Identify which cell holds the provided text, then report its (X, Y) central coordinate. 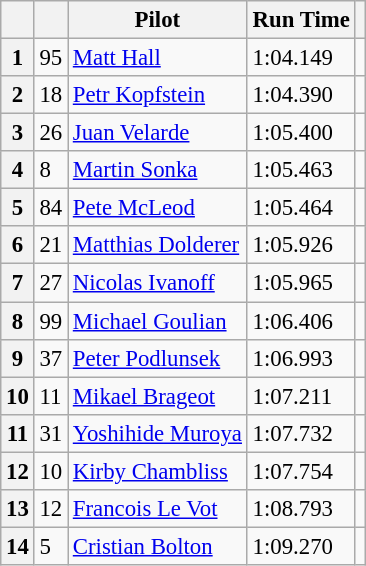
3 (18, 133)
99 (50, 321)
14 (18, 546)
Run Time (301, 20)
Kirby Chambliss (158, 471)
95 (50, 58)
Pete McLeod (158, 208)
9 (18, 358)
Matthias Dolderer (158, 245)
1:05.464 (301, 208)
1:05.463 (301, 170)
27 (50, 283)
37 (50, 358)
Michael Goulian (158, 321)
Pilot (158, 20)
Peter Podlunsek (158, 358)
1:07.732 (301, 433)
2 (18, 95)
Yoshihide Muroya (158, 433)
1:08.793 (301, 509)
1:06.993 (301, 358)
31 (50, 433)
1:09.270 (301, 546)
1:07.211 (301, 396)
7 (18, 283)
1:05.400 (301, 133)
1 (18, 58)
Cristian Bolton (158, 546)
1:06.406 (301, 321)
84 (50, 208)
Martin Sonka (158, 170)
4 (18, 170)
Francois Le Vot (158, 509)
Matt Hall (158, 58)
18 (50, 95)
Juan Velarde (158, 133)
26 (50, 133)
6 (18, 245)
1:05.926 (301, 245)
1:07.754 (301, 471)
13 (18, 509)
1:05.965 (301, 283)
1:04.149 (301, 58)
Mikael Brageot (158, 396)
Petr Kopfstein (158, 95)
Nicolas Ivanoff (158, 283)
1:04.390 (301, 95)
21 (50, 245)
